Return [X, Y] of the center of cell containing provided text 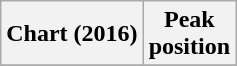
Peakposition [189, 34]
Chart (2016) [72, 34]
